Search for the cell housing the specified text and yield its (X, Y) center coordinate. 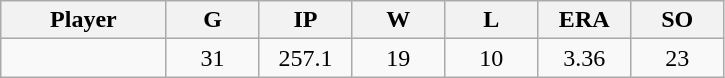
SO (678, 20)
L (492, 20)
Player (84, 20)
19 (398, 58)
257.1 (306, 58)
3.36 (584, 58)
G (212, 20)
31 (212, 58)
10 (492, 58)
23 (678, 58)
ERA (584, 20)
IP (306, 20)
W (398, 20)
